For the text-containing cell, return its midpoint in (X, Y) coordinate format. 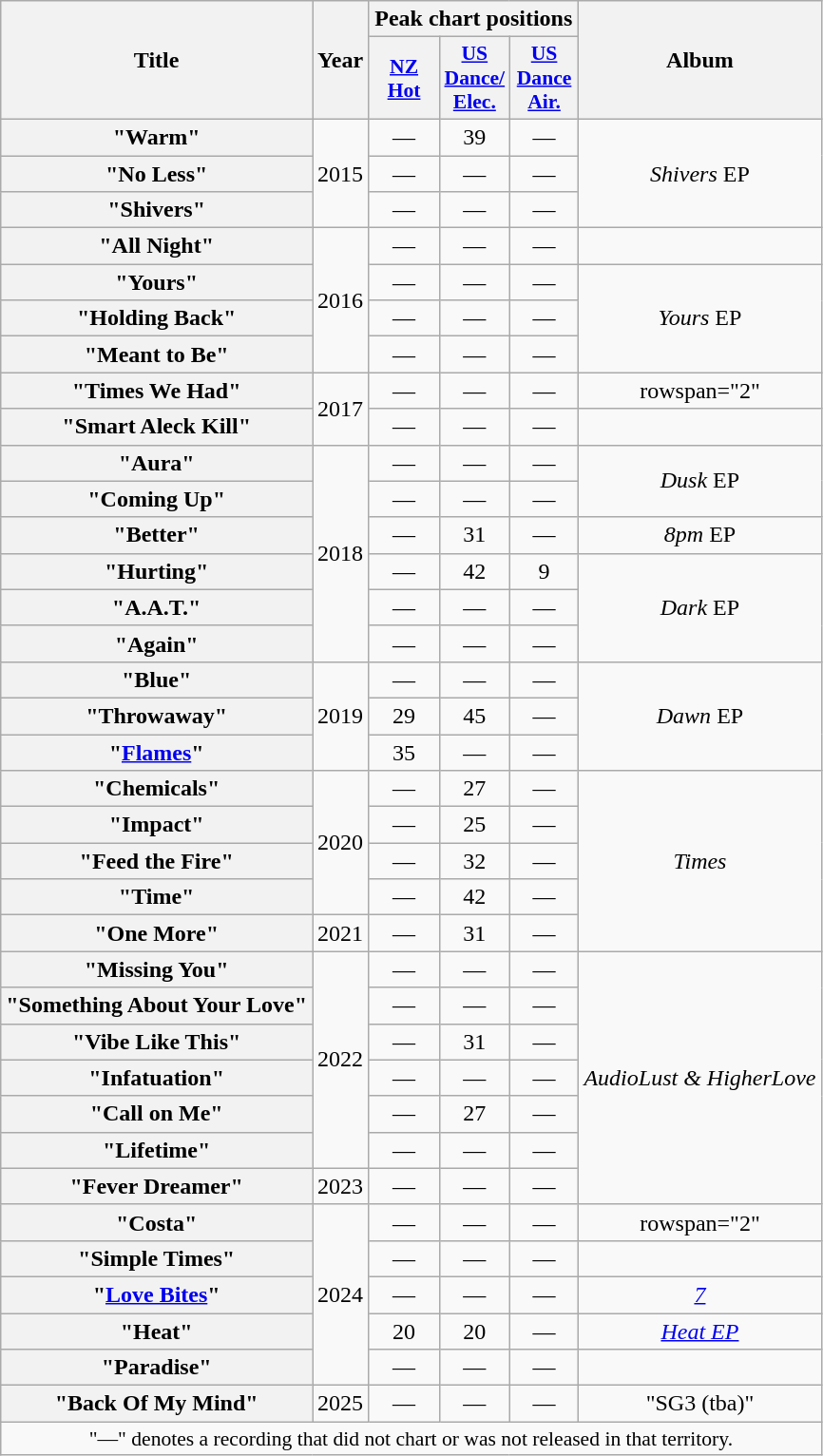
"Heat" (157, 1331)
"Impact" (157, 825)
2022 (340, 1060)
"Missing You" (157, 969)
"Love Bites" (157, 1294)
32 (474, 861)
"Throwaway" (157, 716)
"Infatuation" (157, 1078)
"Smart Aleck Kill" (157, 427)
"SG3 (tba)" (699, 1404)
Times (699, 861)
35 (405, 752)
"Something About Your Love" (157, 1006)
2015 (340, 173)
"Simple Times" (157, 1258)
"Vibe Like This" (157, 1042)
2019 (340, 716)
"Blue" (157, 680)
2017 (340, 409)
Heat EP (699, 1331)
"Hurting" (157, 571)
"Time" (157, 897)
2024 (340, 1294)
2021 (340, 933)
"Warm" (157, 137)
"Back Of My Mind" (157, 1404)
"Call on Me" (157, 1114)
29 (405, 716)
"Chemicals" (157, 789)
2020 (340, 843)
Dusk EP (699, 481)
9 (544, 571)
39 (474, 137)
NZHot (405, 78)
45 (474, 716)
Peak chart positions (473, 19)
"Costa" (157, 1222)
"Aura" (157, 463)
USDanceAir. (544, 78)
"All Night" (157, 246)
Dawn EP (699, 716)
Album (699, 61)
8pm EP (699, 535)
"Paradise" (157, 1368)
Title (157, 61)
Year (340, 61)
2023 (340, 1186)
"Times We Had" (157, 391)
2016 (340, 300)
"Holding Back" (157, 318)
"Yours" (157, 282)
"Fever Dreamer" (157, 1186)
"Lifetime" (157, 1150)
"Shivers" (157, 210)
7 (699, 1294)
Dark EP (699, 607)
2025 (340, 1404)
"Feed the Fire" (157, 861)
Yours EP (699, 318)
"Meant to Be" (157, 354)
"Flames" (157, 752)
25 (474, 825)
"A.A.T." (157, 607)
"No Less" (157, 174)
"Again" (157, 643)
"—" denotes a recording that did not chart or was not released in that territory. (411, 1439)
"One More" (157, 933)
"Better" (157, 535)
USDance/Elec. (474, 78)
Shivers EP (699, 173)
2018 (340, 553)
AudioLust & HigherLove (699, 1078)
"Coming Up" (157, 499)
